Scan for the cell matching the given text and deliver its (X, Y) coordinate at center. 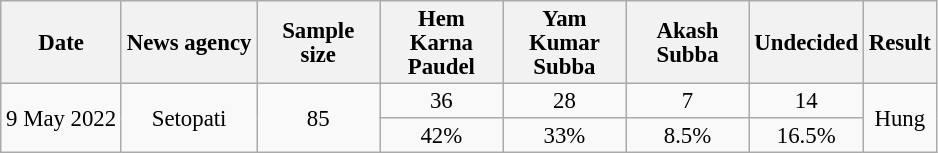
7 (688, 102)
Sample size (318, 42)
36 (442, 102)
Yam Kumar Subba (564, 42)
9 May 2022 (62, 118)
85 (318, 118)
Result (900, 42)
Akash Subba (688, 42)
28 (564, 102)
14 (806, 102)
8.5% (688, 136)
News agency (188, 42)
42% (442, 136)
Setopati (188, 118)
Hem Karna Paudel (442, 42)
16.5% (806, 136)
Undecided (806, 42)
33% (564, 136)
Hung (900, 118)
Date (62, 42)
